Capture the cell that displays the provided text and extract its (X, Y) central coordinate. 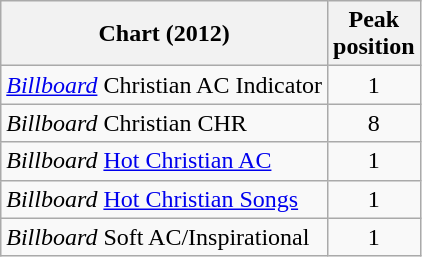
Chart (2012) (164, 34)
Peakposition (374, 34)
8 (374, 123)
Billboard Christian AC Indicator (164, 85)
Billboard Hot Christian Songs (164, 199)
Billboard Hot Christian AC (164, 161)
Billboard Soft AC/Inspirational (164, 237)
Billboard Christian CHR (164, 123)
